Provide the [X, Y] coordinate of the cell's center where the given text is located.  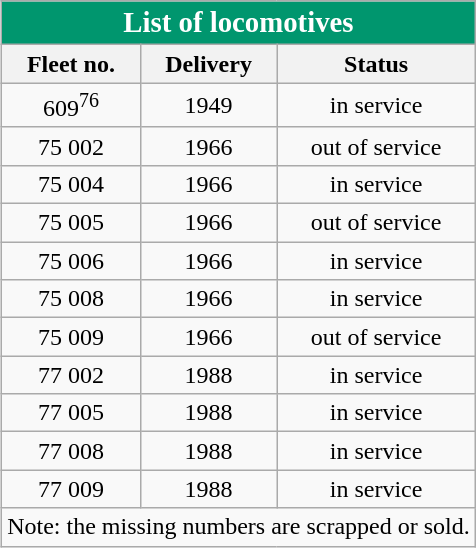
60976 [72, 106]
75 002 [72, 146]
75 008 [72, 299]
75 006 [72, 261]
77 002 [72, 375]
75 004 [72, 184]
Note: the missing numbers are scrapped or sold. [239, 527]
List of locomotives [239, 23]
77 008 [72, 451]
Delivery [208, 64]
75 009 [72, 337]
77 009 [72, 489]
Fleet no. [72, 64]
77 005 [72, 413]
1949 [208, 106]
75 005 [72, 223]
Status [376, 64]
